Detect which cell encompasses the target text, then output its (X, Y) center coordinate. 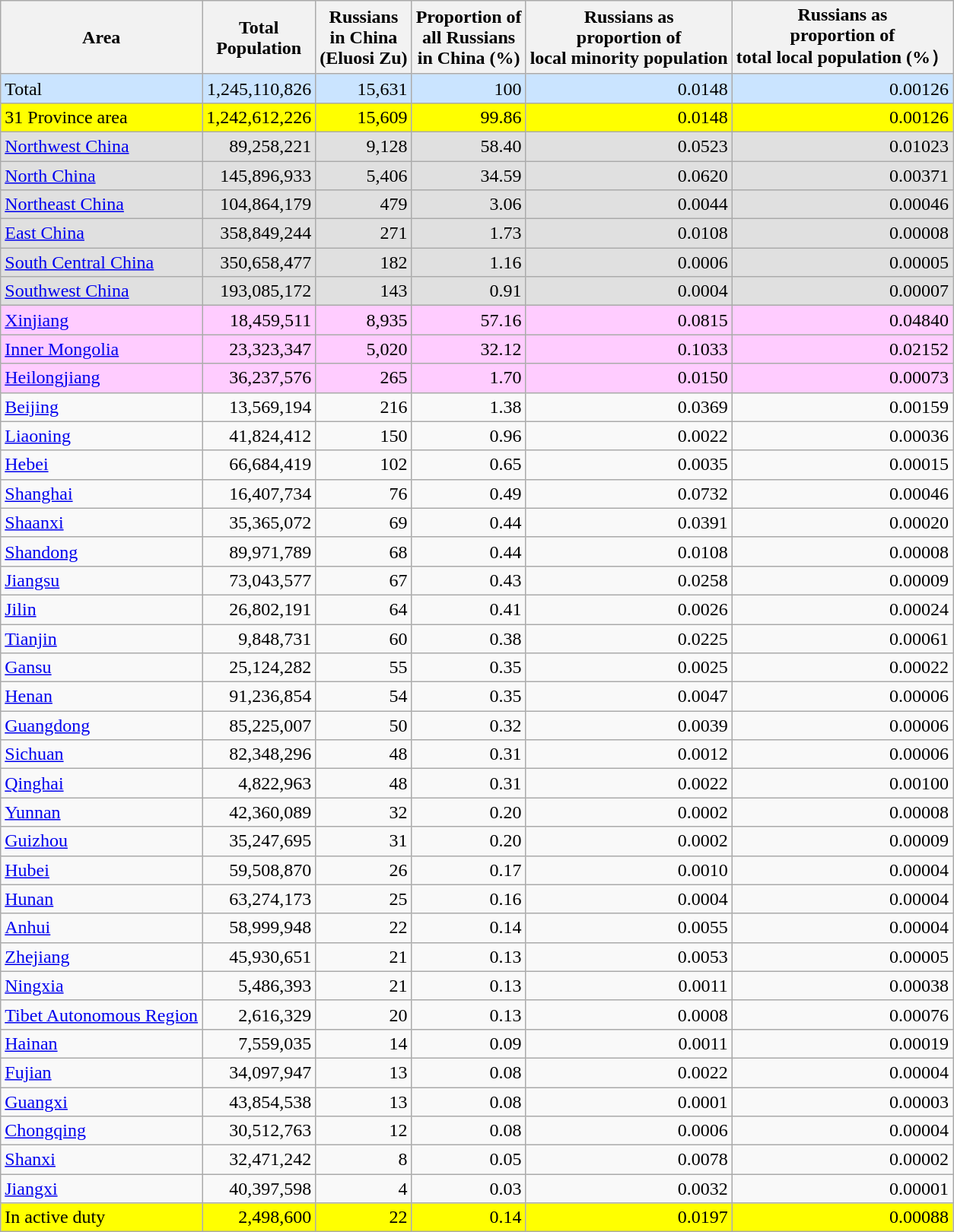
0.0012 (628, 754)
0.65 (469, 465)
89,258,221 (259, 146)
Russians asproportion oftotal local population (%） (842, 38)
5,486,393 (259, 986)
Gansu (102, 668)
63,274,173 (259, 899)
Hunan (102, 899)
0.03 (469, 1189)
0.0047 (628, 697)
0.0197 (628, 1218)
60 (364, 638)
0.02152 (842, 349)
Beijing (102, 407)
82,348,296 (259, 754)
350,658,477 (259, 262)
0.0150 (628, 378)
143 (364, 291)
0.91 (469, 291)
13,569,194 (259, 407)
43,854,538 (259, 1102)
3.06 (469, 205)
South Central China (102, 262)
0.0815 (628, 320)
0.00001 (842, 1189)
0.0025 (628, 668)
0.41 (469, 609)
32 (364, 812)
102 (364, 465)
0.1033 (628, 349)
0.0053 (628, 957)
1.38 (469, 407)
Northeast China (102, 205)
66,684,419 (259, 465)
0.00061 (842, 638)
42,360,089 (259, 812)
45,930,651 (259, 957)
1.16 (469, 262)
73,043,577 (259, 580)
0.00036 (842, 436)
Jiangsu (102, 580)
0.0225 (628, 638)
1.73 (469, 233)
479 (364, 205)
0.0391 (628, 522)
0.00159 (842, 407)
57.16 (469, 320)
East China (102, 233)
Jilin (102, 609)
0.04840 (842, 320)
16,407,734 (259, 494)
0.09 (469, 1043)
0.0008 (628, 1014)
25,124,282 (259, 668)
0.38 (469, 638)
Zhejiang (102, 957)
54 (364, 697)
40,397,598 (259, 1189)
Shanxi (102, 1160)
Ningxia (102, 986)
0.0620 (628, 176)
150 (364, 436)
0.00015 (842, 465)
30,512,763 (259, 1131)
216 (364, 407)
193,085,172 (259, 291)
8 (364, 1160)
North China (102, 176)
Hebei (102, 465)
0.0369 (628, 407)
0.00371 (842, 176)
Qinghai (102, 783)
Xinjiang (102, 320)
5,020 (364, 349)
26 (364, 870)
Liaoning (102, 436)
0.17 (469, 870)
Heilongjiang (102, 378)
TotalPopulation (259, 38)
Anhui (102, 928)
Tianjin (102, 638)
Area (102, 38)
0.05 (469, 1160)
0.0523 (628, 146)
0.00019 (842, 1043)
85,225,007 (259, 726)
Yunnan (102, 812)
0.00022 (842, 668)
0.01023 (842, 146)
Chongqing (102, 1131)
Inner Mongolia (102, 349)
23,323,347 (259, 349)
34,097,947 (259, 1072)
91,236,854 (259, 697)
25 (364, 899)
Guizhou (102, 841)
Northwest China (102, 146)
Shaanxi (102, 522)
0.49 (469, 494)
9,128 (364, 146)
Southwest China (102, 291)
104,864,179 (259, 205)
Total (102, 88)
265 (364, 378)
50 (364, 726)
Hainan (102, 1043)
1,245,110,826 (259, 88)
0.00088 (842, 1218)
100 (469, 88)
In active duty (102, 1218)
Tibet Autonomous Region (102, 1014)
32.12 (469, 349)
0.00038 (842, 986)
0.00002 (842, 1160)
4,822,963 (259, 783)
89,971,789 (259, 551)
67 (364, 580)
145,896,933 (259, 176)
35,365,072 (259, 522)
5,406 (364, 176)
0.00020 (842, 522)
0.00003 (842, 1102)
0.00100 (842, 783)
58,999,948 (259, 928)
0.0055 (628, 928)
1.70 (469, 378)
0.00024 (842, 609)
20 (364, 1014)
0.00007 (842, 291)
31 Province area (102, 117)
Proportion ofall Russiansin China (%) (469, 38)
0.0010 (628, 870)
34.59 (469, 176)
0.43 (469, 580)
55 (364, 668)
31 (364, 841)
64 (364, 609)
58.40 (469, 146)
Guangdong (102, 726)
0.00076 (842, 1014)
32,471,242 (259, 1160)
0.0044 (628, 205)
4 (364, 1189)
Fujian (102, 1072)
Sichuan (102, 754)
15,631 (364, 88)
Shandong (102, 551)
0.0032 (628, 1189)
Hubei (102, 870)
Jiangxi (102, 1189)
Russiansin China(Eluosi Zu) (364, 38)
68 (364, 551)
2,498,600 (259, 1218)
99.86 (469, 117)
14 (364, 1043)
0.0258 (628, 580)
0.0001 (628, 1102)
0.00073 (842, 378)
15,609 (364, 117)
Russians asproportion oflocal minority population (628, 38)
0.0732 (628, 494)
0.16 (469, 899)
182 (364, 262)
Henan (102, 697)
36,237,576 (259, 378)
0.0078 (628, 1160)
9,848,731 (259, 638)
0.96 (469, 436)
0.0026 (628, 609)
69 (364, 522)
12 (364, 1131)
Shanghai (102, 494)
7,559,035 (259, 1043)
18,459,511 (259, 320)
0.0039 (628, 726)
2,616,329 (259, 1014)
76 (364, 494)
41,824,412 (259, 436)
35,247,695 (259, 841)
0.0035 (628, 465)
Guangxi (102, 1102)
8,935 (364, 320)
1,242,612,226 (259, 117)
0.32 (469, 726)
26,802,191 (259, 609)
358,849,244 (259, 233)
271 (364, 233)
59,508,870 (259, 870)
